Locate the cell with the specified text and output its (X, Y) center coordinate. 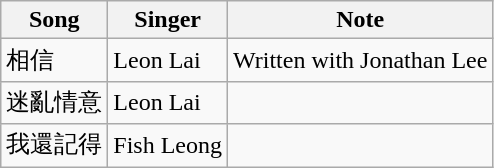
Note (360, 20)
Fish Leong (168, 146)
迷亂情意 (54, 102)
Song (54, 20)
Written with Jonathan Lee (360, 60)
相信 (54, 60)
Singer (168, 20)
我還記得 (54, 146)
